Find where the given text appears and provide that cell's center as (x, y) coordinate. 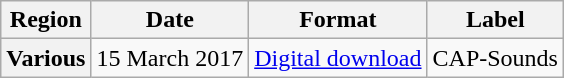
Digital download (338, 58)
Date (170, 20)
Format (338, 20)
Region (46, 20)
CAP-Sounds (495, 58)
Various (46, 58)
Label (495, 20)
15 March 2017 (170, 58)
